Provide the (X, Y) coordinate of the cell's center where the given text is located.  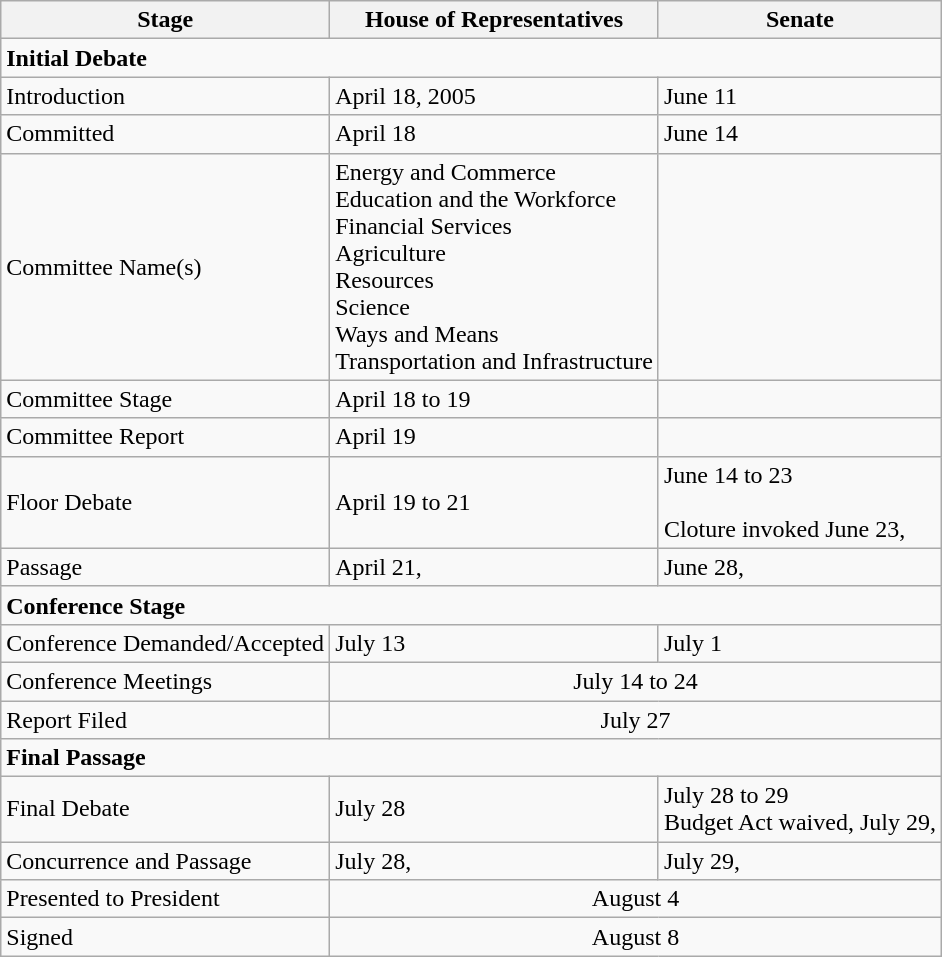
Energy and Commerce Education and the Workforce Financial Services Agriculture Resources Science Ways and Means Transportation and Infrastructure (494, 266)
April 18, 2005 (494, 96)
June 28, (800, 567)
April 21, (494, 567)
July 28 to 29 Budget Act waived, July 29, (800, 810)
Committee Name(s) (166, 266)
Initial Debate (472, 58)
June 14 to 23 Cloture invoked June 23, (800, 502)
Conference Demanded/Accepted (166, 643)
Conference Meetings (166, 681)
Concurrence and Passage (166, 861)
July 28 (494, 810)
July 14 to 24 (636, 681)
April 18 to 19 (494, 399)
August 4 (636, 899)
Introduction (166, 96)
April 19 to 21 (494, 502)
Conference Stage (472, 605)
July 1 (800, 643)
Committee Stage (166, 399)
House of Representatives (494, 20)
Stage (166, 20)
Committee Report (166, 437)
Final Passage (472, 758)
Committed (166, 134)
April 19 (494, 437)
April 18 (494, 134)
June 11 (800, 96)
Senate (800, 20)
July 13 (494, 643)
July 29, (800, 861)
July 28, (494, 861)
July 27 (636, 719)
Final Debate (166, 810)
Report Filed (166, 719)
Signed (166, 937)
Presented to President (166, 899)
June 14 (800, 134)
August 8 (636, 937)
Floor Debate (166, 502)
Passage (166, 567)
